Find where the given text appears and provide that cell's center as (x, y) coordinate. 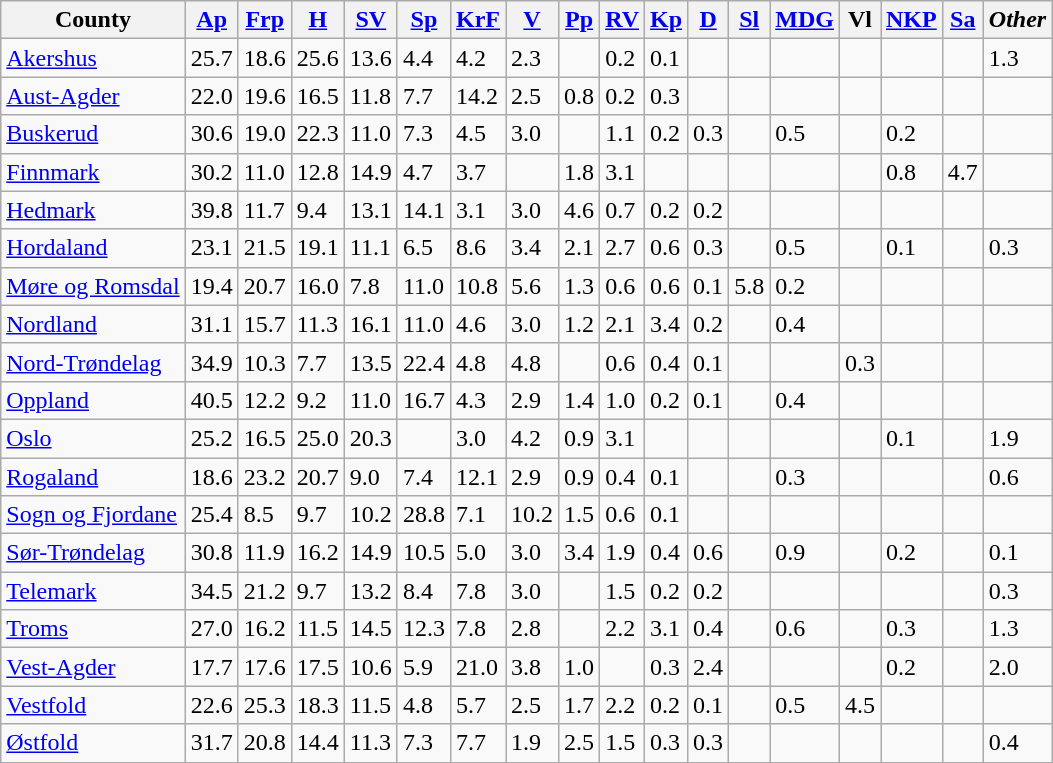
30.6 (212, 134)
Pp (580, 20)
13.6 (370, 58)
Nord-Trøndelag (93, 362)
15.7 (264, 324)
Sør-Trøndelag (93, 553)
H (318, 20)
8.6 (478, 248)
39.8 (212, 210)
Finnmark (93, 172)
10.6 (370, 667)
16.7 (424, 400)
13.2 (370, 591)
13.5 (370, 362)
D (708, 20)
19.1 (318, 248)
14.4 (318, 743)
5.7 (478, 705)
11.8 (370, 96)
28.8 (424, 515)
19.0 (264, 134)
Kp (666, 20)
Hordaland (93, 248)
20.8 (264, 743)
12.2 (264, 400)
22.0 (212, 96)
Aust-Agder (93, 96)
0.7 (622, 210)
20.3 (370, 438)
25.2 (212, 438)
Troms (93, 629)
Vest-Agder (93, 667)
Østfold (93, 743)
1.7 (580, 705)
KrF (478, 20)
Sl (750, 20)
11.7 (264, 210)
1.1 (622, 134)
10.5 (424, 553)
9.0 (370, 477)
18.3 (318, 705)
11.1 (370, 248)
14.2 (478, 96)
Oppland (93, 400)
25.3 (264, 705)
NKP (911, 20)
25.6 (318, 58)
1.2 (580, 324)
Vl (860, 20)
16.0 (318, 286)
Rogaland (93, 477)
21.5 (264, 248)
Nordland (93, 324)
Frp (264, 20)
40.5 (212, 400)
Hedmark (93, 210)
12.1 (478, 477)
1.8 (580, 172)
3.7 (478, 172)
23.2 (264, 477)
19.6 (264, 96)
8.5 (264, 515)
12.8 (318, 172)
Sa (962, 20)
13.1 (370, 210)
2.7 (622, 248)
6.5 (424, 248)
34.5 (212, 591)
17.5 (318, 667)
RV (622, 20)
County (93, 20)
SV (370, 20)
2.3 (532, 58)
9.2 (318, 400)
25.0 (318, 438)
7.1 (478, 515)
34.9 (212, 362)
30.2 (212, 172)
Other (1017, 20)
Sogn og Fjordane (93, 515)
19.4 (212, 286)
14.1 (424, 210)
2.4 (708, 667)
8.4 (424, 591)
21.0 (478, 667)
1.4 (580, 400)
17.6 (264, 667)
21.2 (264, 591)
14.5 (370, 629)
22.3 (318, 134)
3.8 (532, 667)
Møre og Romsdal (93, 286)
17.7 (212, 667)
5.0 (478, 553)
Ap (212, 20)
Vestfold (93, 705)
5.6 (532, 286)
22.6 (212, 705)
5.9 (424, 667)
2.8 (532, 629)
Akershus (93, 58)
30.8 (212, 553)
2.0 (1017, 667)
Telemark (93, 591)
4.4 (424, 58)
31.1 (212, 324)
25.4 (212, 515)
12.3 (424, 629)
V (532, 20)
Sp (424, 20)
4.3 (478, 400)
MDG (805, 20)
7.4 (424, 477)
31.7 (212, 743)
22.4 (424, 362)
Buskerud (93, 134)
10.3 (264, 362)
11.9 (264, 553)
16.1 (370, 324)
23.1 (212, 248)
27.0 (212, 629)
5.8 (750, 286)
10.8 (478, 286)
9.4 (318, 210)
Oslo (93, 438)
25.7 (212, 58)
